Capture the cell that displays the provided text and extract its [x, y] central coordinate. 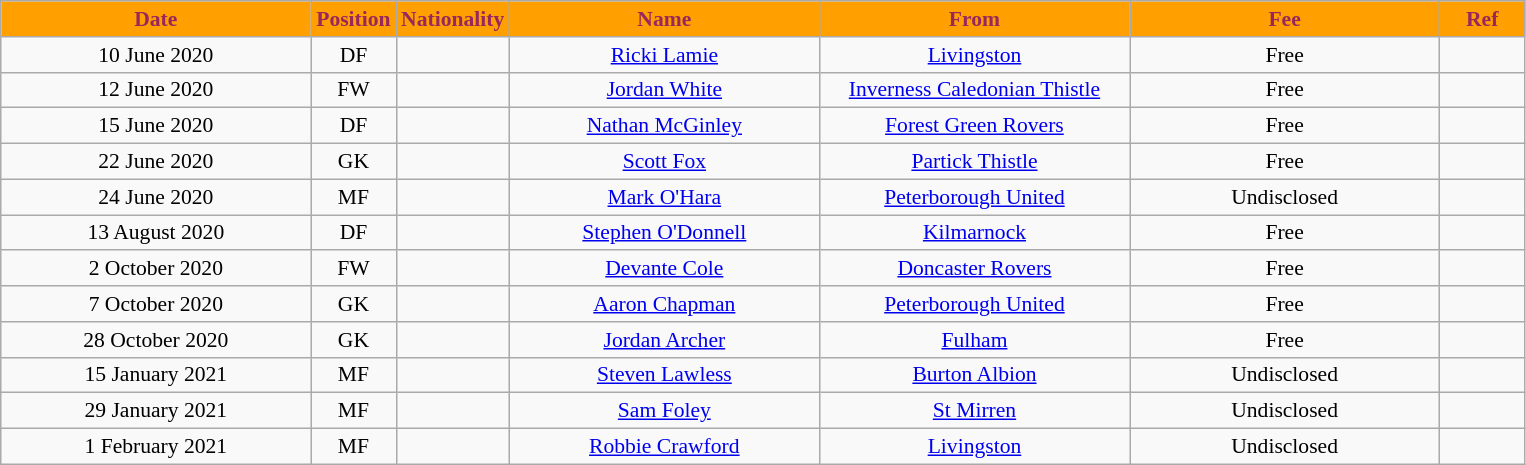
Forest Green Rovers [974, 126]
Fee [1285, 19]
Name [664, 19]
24 June 2020 [156, 197]
Nationality [452, 19]
Jordan White [664, 90]
Date [156, 19]
22 June 2020 [156, 162]
29 January 2021 [156, 411]
Kilmarnock [974, 233]
Doncaster Rovers [974, 269]
Steven Lawless [664, 375]
Jordan Archer [664, 340]
Fulham [974, 340]
Burton Albion [974, 375]
Stephen O'Donnell [664, 233]
St Mirren [974, 411]
Devante Cole [664, 269]
Mark O'Hara [664, 197]
15 June 2020 [156, 126]
Nathan McGinley [664, 126]
12 June 2020 [156, 90]
Position [354, 19]
From [974, 19]
Inverness Caledonian Thistle [974, 90]
Ref [1482, 19]
Sam Foley [664, 411]
Partick Thistle [974, 162]
1 February 2021 [156, 447]
2 October 2020 [156, 269]
Aaron Chapman [664, 304]
13 August 2020 [156, 233]
7 October 2020 [156, 304]
10 June 2020 [156, 55]
28 October 2020 [156, 340]
Scott Fox [664, 162]
Ricki Lamie [664, 55]
15 January 2021 [156, 375]
Robbie Crawford [664, 447]
